Locate the cell with the specified text and output its [X, Y] center coordinate. 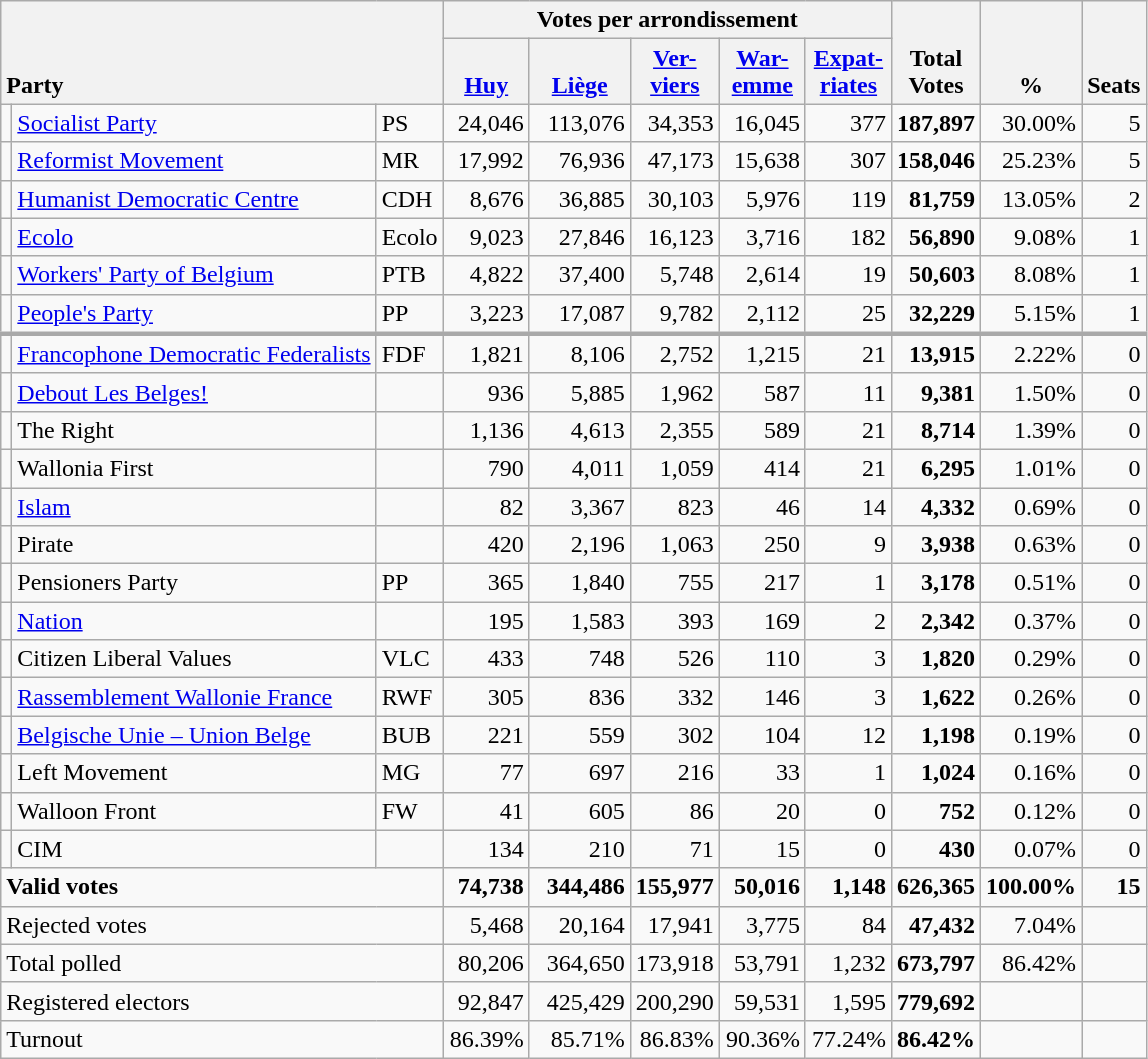
5,976 [762, 199]
2,196 [580, 545]
RWF [410, 697]
Total polled [222, 963]
53,791 [762, 963]
Nation [194, 621]
Liège [580, 72]
PTB [410, 275]
1,821 [486, 354]
8,676 [486, 199]
71 [674, 849]
377 [848, 123]
14 [848, 507]
82 [486, 507]
425,429 [580, 1001]
Turnout [222, 1039]
77.24% [848, 1039]
50,016 [762, 887]
Votes per arrondissement [667, 20]
47,432 [936, 925]
1.50% [1032, 392]
673,797 [936, 963]
200,290 [674, 1001]
187,897 [936, 123]
364,650 [580, 963]
430 [936, 849]
1.01% [1032, 468]
158,046 [936, 161]
752 [936, 811]
86 [674, 811]
13,915 [936, 354]
Rassemblement Wallonie France [194, 697]
30.00% [1032, 123]
90.36% [762, 1039]
CIM [194, 849]
1,148 [848, 887]
155,977 [674, 887]
2,112 [762, 314]
5,748 [674, 275]
13.05% [1032, 199]
3,367 [580, 507]
1,595 [848, 1001]
BUB [410, 735]
Pensioners Party [194, 583]
8.08% [1032, 275]
5.15% [1032, 314]
Expat- riates [848, 72]
Socialist Party [194, 123]
Wallonia First [194, 468]
221 [486, 735]
104 [762, 735]
8,106 [580, 354]
1,215 [762, 354]
Valid votes [222, 887]
25 [848, 314]
80,206 [486, 963]
4,332 [936, 507]
3,775 [762, 925]
1,136 [486, 430]
0.29% [1032, 659]
134 [486, 849]
24,046 [486, 123]
16,123 [674, 237]
1,622 [936, 697]
17,087 [580, 314]
Ver- viers [674, 72]
587 [762, 392]
1,198 [936, 735]
836 [580, 697]
People's Party [194, 314]
9,381 [936, 392]
0.26% [1032, 697]
Huy [486, 72]
CDH [410, 199]
305 [486, 697]
Belgische Unie – Union Belge [194, 735]
56,890 [936, 237]
9.08% [1032, 237]
17,941 [674, 925]
146 [762, 697]
1,063 [674, 545]
307 [848, 161]
84 [848, 925]
Humanist Democratic Centre [194, 199]
3,716 [762, 237]
0.19% [1032, 735]
The Right [194, 430]
113,076 [580, 123]
823 [674, 507]
5,885 [580, 392]
30,103 [674, 199]
1,583 [580, 621]
0.69% [1032, 507]
1,059 [674, 468]
0.63% [1032, 545]
Seats [1114, 52]
414 [762, 468]
3,178 [936, 583]
2,614 [762, 275]
Registered electors [222, 1001]
20,164 [580, 925]
365 [486, 583]
34,353 [674, 123]
MG [410, 773]
9,023 [486, 237]
27,846 [580, 237]
Rejected votes [222, 925]
11 [848, 392]
393 [674, 621]
1,820 [936, 659]
8,714 [936, 430]
47,173 [674, 161]
25.23% [1032, 161]
46 [762, 507]
0.51% [1032, 583]
% [1032, 52]
77 [486, 773]
3,223 [486, 314]
37,400 [580, 275]
169 [762, 621]
4,011 [580, 468]
Islam [194, 507]
15,638 [762, 161]
0.12% [1032, 811]
420 [486, 545]
Walloon Front [194, 811]
VLC [410, 659]
4,822 [486, 275]
3,938 [936, 545]
War- emme [762, 72]
74,738 [486, 887]
Citizen Liberal Values [194, 659]
Reformist Movement [194, 161]
36,885 [580, 199]
41 [486, 811]
779,692 [936, 1001]
1,962 [674, 392]
182 [848, 237]
92,847 [486, 1001]
Debout Les Belges! [194, 392]
86.39% [486, 1039]
936 [486, 392]
605 [580, 811]
85.71% [580, 1039]
33 [762, 773]
110 [762, 659]
1.39% [1032, 430]
5,468 [486, 925]
Pirate [194, 545]
59,531 [762, 1001]
332 [674, 697]
2,342 [936, 621]
FDF [410, 354]
344,486 [580, 887]
195 [486, 621]
81,759 [936, 199]
589 [762, 430]
1,840 [580, 583]
2.22% [1032, 354]
FW [410, 811]
0.37% [1032, 621]
Workers' Party of Belgium [194, 275]
790 [486, 468]
559 [580, 735]
17,992 [486, 161]
626,365 [936, 887]
100.00% [1032, 887]
173,918 [674, 963]
PS [410, 123]
50,603 [936, 275]
210 [580, 849]
19 [848, 275]
7.04% [1032, 925]
9,782 [674, 314]
1,024 [936, 773]
2,752 [674, 354]
16,045 [762, 123]
748 [580, 659]
755 [674, 583]
216 [674, 773]
697 [580, 773]
526 [674, 659]
0.07% [1032, 849]
2,355 [674, 430]
302 [674, 735]
119 [848, 199]
Left Movement [194, 773]
32,229 [936, 314]
Total Votes [936, 52]
Francophone Democratic Federalists [194, 354]
12 [848, 735]
86.83% [674, 1039]
Party [222, 52]
0.16% [1032, 773]
76,936 [580, 161]
6,295 [936, 468]
4,613 [580, 430]
20 [762, 811]
MR [410, 161]
9 [848, 545]
217 [762, 583]
433 [486, 659]
1,232 [848, 963]
250 [762, 545]
